Detect which cell encompasses the target text, then output its [X, Y] center coordinate. 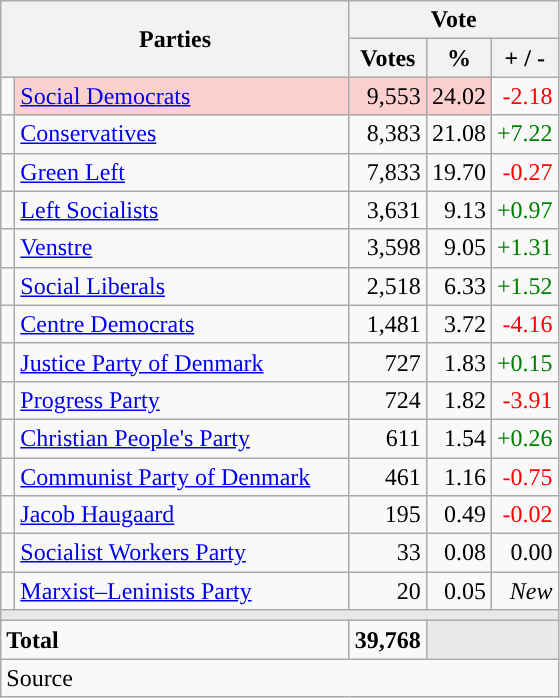
Christian People's Party [182, 438]
-0.75 [524, 477]
-0.02 [524, 515]
9,553 [388, 96]
Social Liberals [182, 286]
Source [280, 678]
2,518 [388, 286]
24.02 [458, 96]
Social Democrats [182, 96]
0.08 [458, 553]
Vote [454, 20]
-4.16 [524, 324]
Parties [176, 39]
611 [388, 438]
1.54 [458, 438]
+0.26 [524, 438]
Total [176, 640]
8,383 [388, 134]
Centre Democrats [182, 324]
Socialist Workers Party [182, 553]
19.70 [458, 172]
9.13 [458, 210]
9.05 [458, 248]
0.00 [524, 553]
727 [388, 362]
Left Socialists [182, 210]
+0.97 [524, 210]
Progress Party [182, 400]
% [458, 58]
-2.18 [524, 96]
3,631 [388, 210]
195 [388, 515]
0.05 [458, 591]
+1.31 [524, 248]
+ / - [524, 58]
-0.27 [524, 172]
1.16 [458, 477]
39,768 [388, 640]
Conservatives [182, 134]
6.33 [458, 286]
724 [388, 400]
7,833 [388, 172]
0.49 [458, 515]
461 [388, 477]
1.82 [458, 400]
Votes [388, 58]
21.08 [458, 134]
Justice Party of Denmark [182, 362]
3,598 [388, 248]
Venstre [182, 248]
+0.15 [524, 362]
20 [388, 591]
Jacob Haugaard [182, 515]
Communist Party of Denmark [182, 477]
-3.91 [524, 400]
+7.22 [524, 134]
1.83 [458, 362]
Green Left [182, 172]
+1.52 [524, 286]
New [524, 591]
Marxist–Leninists Party [182, 591]
1,481 [388, 324]
3.72 [458, 324]
33 [388, 553]
